Provide the [X, Y] coordinate of the cell's center where the given text is located.  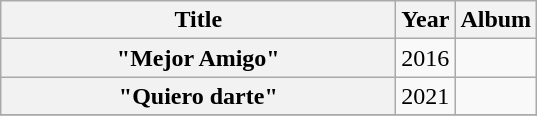
"Quiero darte" [198, 96]
Album [496, 20]
Year [426, 20]
"Mejor Amigo" [198, 58]
2021 [426, 96]
Title [198, 20]
2016 [426, 58]
